Pinpoint the cell where the given text exists, returning its (X, Y) midpoint coordinate. 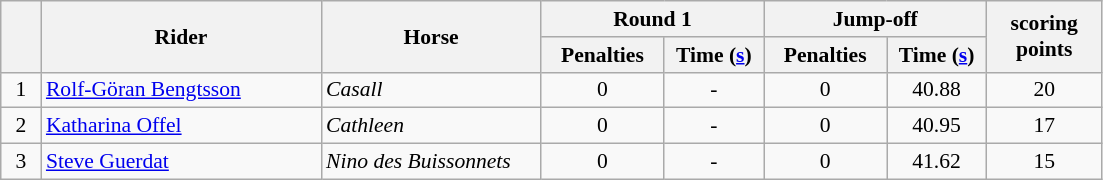
40.95 (936, 126)
Cathleen (431, 126)
2 (21, 126)
20 (1044, 90)
Casall (431, 90)
Rider (181, 36)
1 (21, 90)
Steve Guerdat (181, 162)
40.88 (936, 90)
Katharina Offel (181, 126)
Nino des Buissonnets (431, 162)
15 (1044, 162)
scoringpoints (1044, 36)
Rolf-Göran Bengtsson (181, 90)
Round 1 (652, 19)
17 (1044, 126)
Horse (431, 36)
Jump-off (876, 19)
3 (21, 162)
41.62 (936, 162)
